Find where the given text appears and provide that cell's center as [X, Y] coordinate. 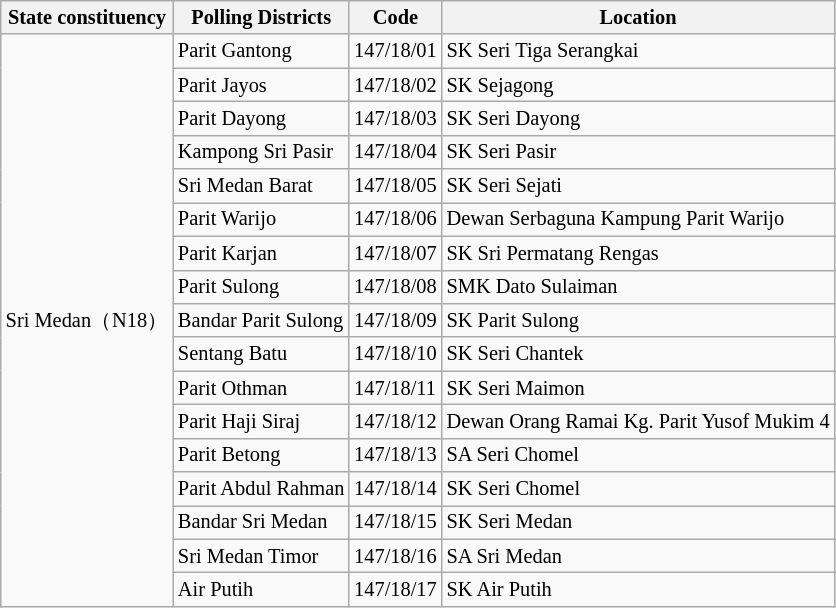
147/18/08 [395, 287]
147/18/09 [395, 320]
SK Seri Tiga Serangkai [638, 51]
SK Seri Sejati [638, 186]
Bandar Parit Sulong [261, 320]
SK Air Putih [638, 589]
Parit Karjan [261, 253]
SK Sri Permatang Rengas [638, 253]
SK Seri Pasir [638, 152]
147/18/06 [395, 219]
SK Seri Chomel [638, 489]
Sri Medan Timor [261, 556]
Parit Haji Siraj [261, 421]
147/18/11 [395, 388]
Parit Gantong [261, 51]
Dewan Serbaguna Kampung Parit Warijo [638, 219]
Code [395, 17]
Parit Sulong [261, 287]
147/18/13 [395, 455]
Sentang Batu [261, 354]
SK Seri Maimon [638, 388]
Parit Jayos [261, 85]
Parit Abdul Rahman [261, 489]
147/18/15 [395, 522]
147/18/14 [395, 489]
Kampong Sri Pasir [261, 152]
Dewan Orang Ramai Kg. Parit Yusof Mukim 4 [638, 421]
Location [638, 17]
147/18/07 [395, 253]
Parit Dayong [261, 118]
SK Parit Sulong [638, 320]
Sri Medan（N18） [87, 320]
147/18/02 [395, 85]
SK Seri Medan [638, 522]
147/18/05 [395, 186]
Parit Othman [261, 388]
147/18/12 [395, 421]
147/18/04 [395, 152]
SA Sri Medan [638, 556]
Polling Districts [261, 17]
SA Seri Chomel [638, 455]
SMK Dato Sulaiman [638, 287]
Parit Warijo [261, 219]
SK Seri Chantek [638, 354]
SK Seri Dayong [638, 118]
SK Sejagong [638, 85]
147/18/01 [395, 51]
147/18/17 [395, 589]
Sri Medan Barat [261, 186]
Air Putih [261, 589]
147/18/10 [395, 354]
147/18/16 [395, 556]
Bandar Sri Medan [261, 522]
State constituency [87, 17]
147/18/03 [395, 118]
Parit Betong [261, 455]
